Pinpoint the cell where the given text exists, returning its (X, Y) midpoint coordinate. 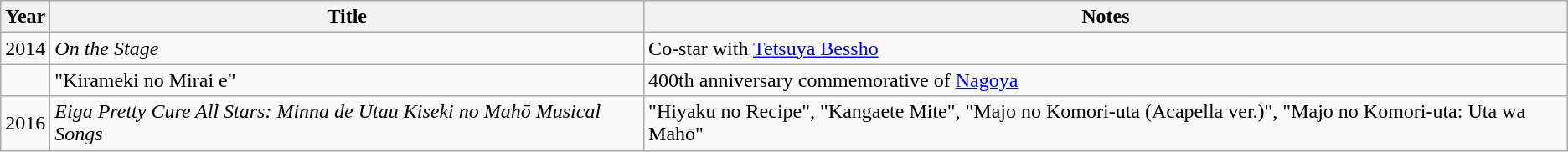
Notes (1106, 17)
2014 (25, 48)
Eiga Pretty Cure All Stars: Minna de Utau Kiseki no Mahō Musical Songs (347, 124)
"Hiyaku no Recipe", "Kangaete Mite", "Majo no Komori-uta (Acapella ver.)", "Majo no Komori-uta: Uta wa Mahō" (1106, 124)
"Kirameki no Mirai e" (347, 80)
400th anniversary commemorative of Nagoya (1106, 80)
Co-star with Tetsuya Bessho (1106, 48)
Title (347, 17)
On the Stage (347, 48)
2016 (25, 124)
Year (25, 17)
